Return the [x, y] coordinate for the center point of the cell that contains the specified text.  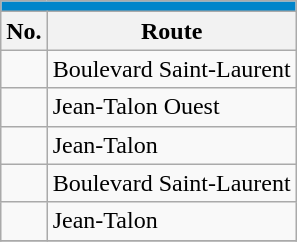
Route [172, 31]
No. [24, 31]
Jean-Talon Ouest [172, 107]
